For the text-containing cell, return its midpoint in (x, y) coordinate format. 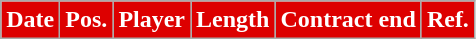
Contract end (348, 20)
Pos. (86, 20)
Ref. (448, 20)
Length (233, 20)
Player (152, 20)
Date (30, 20)
